Pinpoint the cell where the given text exists, returning its [X, Y] midpoint coordinate. 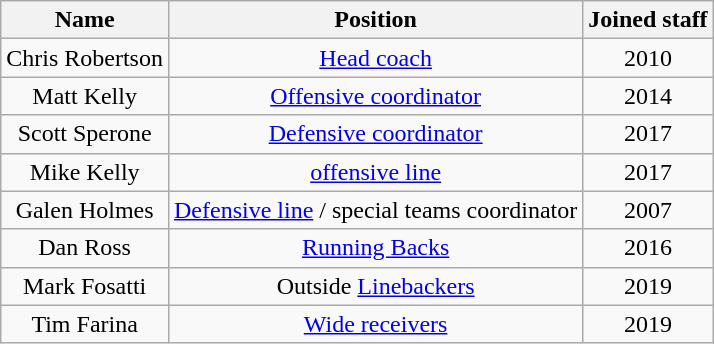
2014 [648, 96]
offensive line [375, 172]
Galen Holmes [85, 210]
Dan Ross [85, 248]
Defensive coordinator [375, 134]
Chris Robertson [85, 58]
Running Backs [375, 248]
Head coach [375, 58]
2010 [648, 58]
Wide receivers [375, 324]
2007 [648, 210]
Mike Kelly [85, 172]
Scott Sperone [85, 134]
2016 [648, 248]
Defensive line / special teams coordinator [375, 210]
Offensive coordinator [375, 96]
Outside Linebackers [375, 286]
Joined staff [648, 20]
Matt Kelly [85, 96]
Name [85, 20]
Tim Farina [85, 324]
Position [375, 20]
Mark Fosatti [85, 286]
